From the cell containing the given text, extract its center point as [x, y] coordinate. 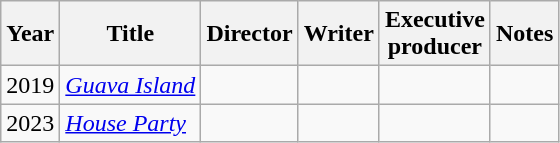
Title [130, 34]
Guava Island [130, 85]
Writer [338, 34]
2019 [30, 85]
Year [30, 34]
2023 [30, 123]
Executiveproducer [434, 34]
Notes [524, 34]
Director [250, 34]
House Party [130, 123]
